From the cell containing the given text, extract its center point as (x, y) coordinate. 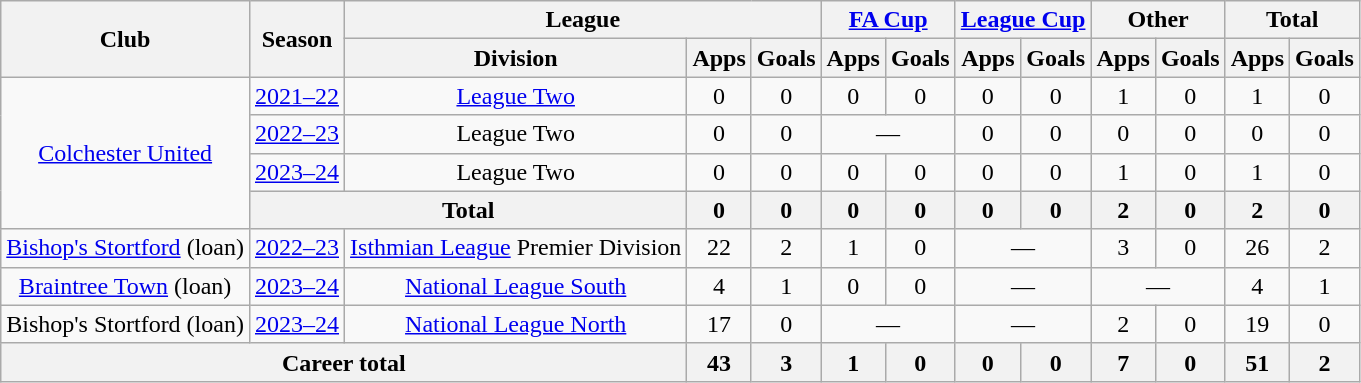
Division (516, 58)
19 (1257, 324)
51 (1257, 362)
FA Cup (888, 20)
League (584, 20)
17 (719, 324)
Other (1158, 20)
26 (1257, 248)
National League North (516, 324)
7 (1123, 362)
Colchester United (126, 153)
Isthmian League Premier Division (516, 248)
43 (719, 362)
National League South (516, 286)
Career total (344, 362)
League Cup (1023, 20)
Season (296, 39)
Club (126, 39)
2021–22 (296, 96)
22 (719, 248)
Braintree Town (loan) (126, 286)
